Provide the (x, y) coordinate of the cell's center where the given text is located.  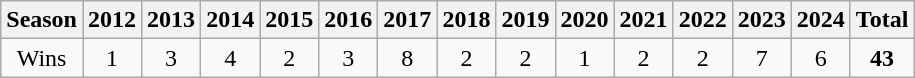
4 (230, 58)
43 (882, 58)
Total (882, 20)
2021 (644, 20)
2018 (466, 20)
2012 (112, 20)
6 (820, 58)
Wins (42, 58)
2024 (820, 20)
2023 (762, 20)
2016 (348, 20)
8 (408, 58)
2015 (290, 20)
2013 (172, 20)
2019 (526, 20)
2014 (230, 20)
Season (42, 20)
2022 (702, 20)
2020 (584, 20)
2017 (408, 20)
7 (762, 58)
